Provide the (X, Y) coordinate of the cell's center where the given text is located.  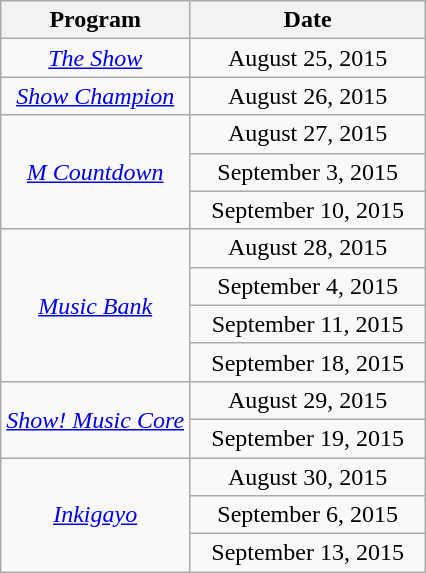
August 26, 2015 (308, 96)
August 28, 2015 (308, 248)
Program (96, 20)
September 19, 2015 (308, 438)
Music Bank (96, 305)
Date (308, 20)
September 6, 2015 (308, 515)
August 29, 2015 (308, 400)
August 30, 2015 (308, 477)
Show! Music Core (96, 419)
September 10, 2015 (308, 210)
September 18, 2015 (308, 362)
Show Champion (96, 96)
September 4, 2015 (308, 286)
August 27, 2015 (308, 134)
August 25, 2015 (308, 58)
Inkigayo (96, 515)
September 3, 2015 (308, 172)
September 13, 2015 (308, 553)
M Countdown (96, 172)
September 11, 2015 (308, 324)
The Show (96, 58)
